Return the [x, y] coordinate for the center point of the cell that contains the specified text.  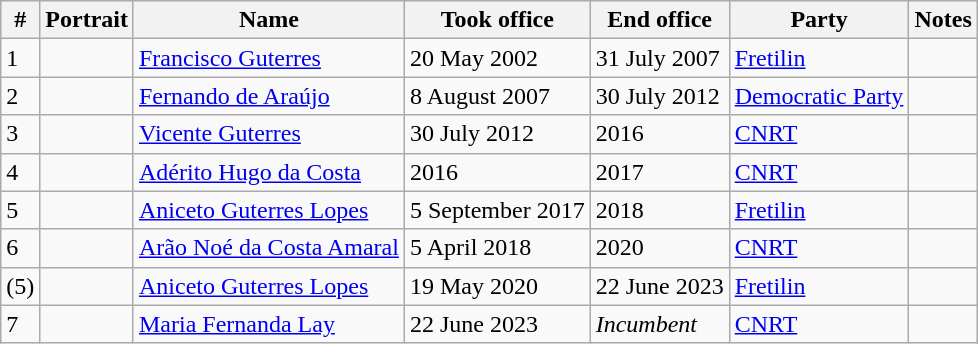
31 July 2007 [660, 58]
7 [20, 324]
Party [819, 20]
5 [20, 210]
5 September 2017 [497, 210]
5 April 2018 [497, 248]
Fernando de Araújo [268, 96]
19 May 2020 [497, 286]
Adérito Hugo da Costa [268, 172]
# [20, 20]
Took office [497, 20]
1 [20, 58]
Portrait [87, 20]
Arão Noé da Costa Amaral [268, 248]
2017 [660, 172]
8 August 2007 [497, 96]
Vicente Guterres [268, 134]
End office [660, 20]
Incumbent [660, 324]
Democratic Party [819, 96]
3 [20, 134]
2 [20, 96]
2018 [660, 210]
Maria Fernanda Lay [268, 324]
Francisco Guterres [268, 58]
6 [20, 248]
2020 [660, 248]
(5) [20, 286]
4 [20, 172]
Name [268, 20]
Notes [943, 20]
20 May 2002 [497, 58]
